Extract the [x, y] coordinate from the center of the cell holding the provided text.  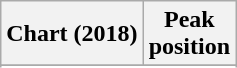
Chart (2018) [72, 34]
Peakposition [189, 34]
